Search for the cell housing the specified text and yield its (X, Y) center coordinate. 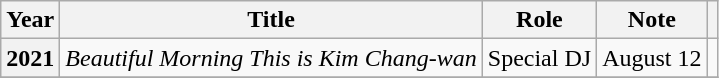
Beautiful Morning This is Kim Chang-wan (271, 58)
2021 (30, 58)
Role (539, 20)
August 12 (652, 58)
Note (652, 20)
Special DJ (539, 58)
Year (30, 20)
Title (271, 20)
